Determine the (X, Y) coordinate at the center of the cell enclosing the given text.  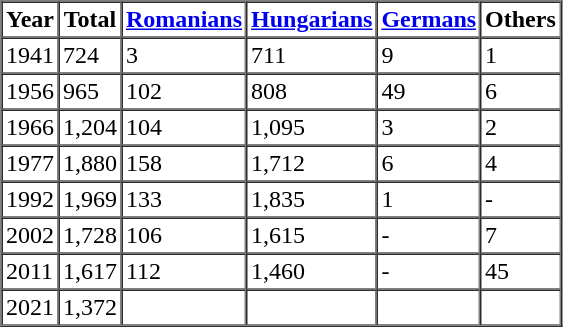
1977 (30, 164)
808 (312, 92)
1941 (30, 56)
965 (90, 92)
1,372 (90, 308)
1,617 (90, 272)
Germans (429, 20)
49 (429, 92)
4 (521, 164)
7 (521, 236)
1,728 (90, 236)
1966 (30, 128)
9 (429, 56)
158 (184, 164)
1,615 (312, 236)
133 (184, 200)
1,712 (312, 164)
Others (521, 20)
Hungarians (312, 20)
Year (30, 20)
Total (90, 20)
106 (184, 236)
45 (521, 272)
1,880 (90, 164)
1992 (30, 200)
1,460 (312, 272)
1,969 (90, 200)
1956 (30, 92)
1,095 (312, 128)
711 (312, 56)
1,835 (312, 200)
2 (521, 128)
2002 (30, 236)
Romanians (184, 20)
102 (184, 92)
1,204 (90, 128)
2011 (30, 272)
104 (184, 128)
2021 (30, 308)
724 (90, 56)
112 (184, 272)
